Identify which cell holds the provided text, then report its (x, y) central coordinate. 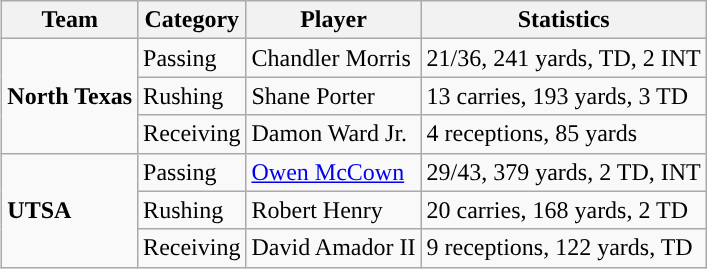
Category (192, 20)
Owen McCown (334, 172)
Shane Porter (334, 96)
North Texas (70, 96)
13 carries, 193 yards, 3 TD (564, 96)
UTSA (70, 210)
Robert Henry (334, 210)
Statistics (564, 20)
4 receptions, 85 yards (564, 134)
David Amador II (334, 248)
Damon Ward Jr. (334, 134)
9 receptions, 122 yards, TD (564, 248)
Chandler Morris (334, 58)
21/36, 241 yards, TD, 2 INT (564, 58)
Player (334, 20)
29/43, 379 yards, 2 TD, INT (564, 172)
Team (70, 20)
20 carries, 168 yards, 2 TD (564, 210)
